Locate the cell with the specified text and output its (x, y) center coordinate. 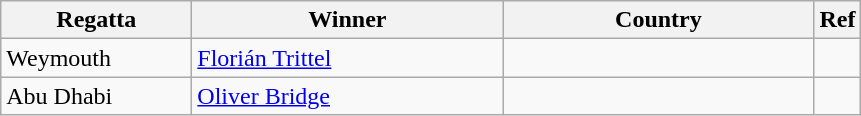
Oliver Bridge (348, 96)
Weymouth (96, 58)
Florián Trittel (348, 58)
Regatta (96, 20)
Abu Dhabi (96, 96)
Country (658, 20)
Ref (838, 20)
Winner (348, 20)
